From the cell containing the given text, extract its center point as [x, y] coordinate. 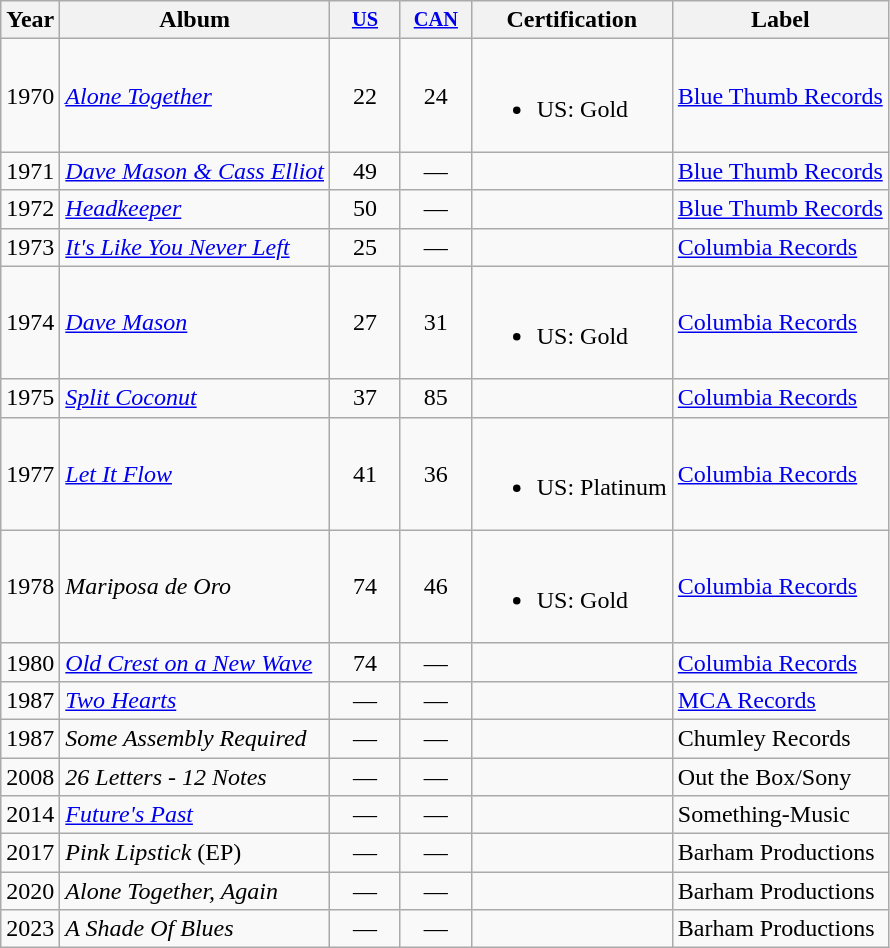
1975 [30, 398]
1973 [30, 247]
1978 [30, 586]
Let It Flow [195, 474]
A Shade Of Blues [195, 929]
2020 [30, 891]
Dave Mason [195, 322]
Headkeeper [195, 209]
1970 [30, 96]
49 [366, 171]
2014 [30, 815]
Something-Music [780, 815]
1974 [30, 322]
37 [366, 398]
1977 [30, 474]
1980 [30, 662]
Album [195, 20]
Label [780, 20]
Two Hearts [195, 700]
27 [366, 322]
Dave Mason & Cass Elliot [195, 171]
Out the Box/Sony [780, 777]
22 [366, 96]
31 [436, 322]
1972 [30, 209]
MCA Records [780, 700]
Mariposa de Oro [195, 586]
2008 [30, 777]
41 [366, 474]
24 [436, 96]
Year [30, 20]
36 [436, 474]
2023 [30, 929]
US [366, 20]
2017 [30, 853]
25 [366, 247]
Certification [572, 20]
26 Letters - 12 Notes [195, 777]
Some Assembly Required [195, 738]
46 [436, 586]
50 [366, 209]
Pink Lipstick (EP) [195, 853]
Chumley Records [780, 738]
Split Coconut [195, 398]
CAN [436, 20]
It's Like You Never Left [195, 247]
Future's Past [195, 815]
Old Crest on a New Wave [195, 662]
US: Platinum [572, 474]
Alone Together [195, 96]
85 [436, 398]
Alone Together, Again [195, 891]
1971 [30, 171]
